From the cell containing the given text, extract its center point as [x, y] coordinate. 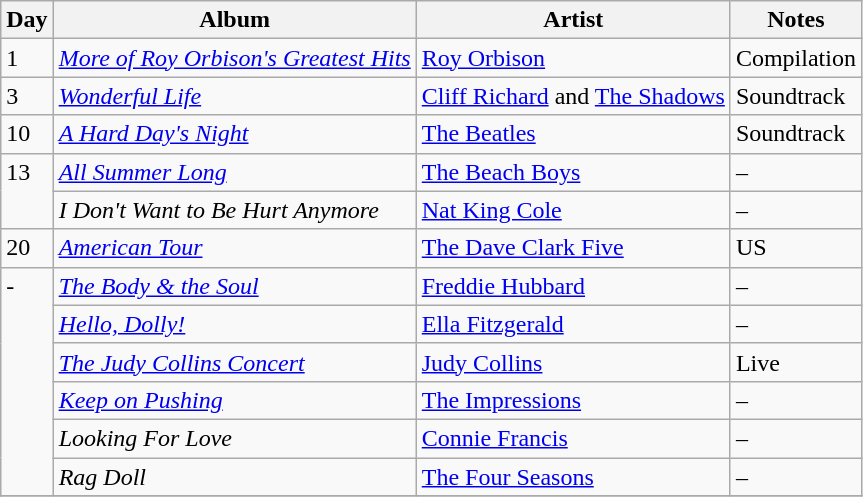
The Beatles [573, 134]
Hello, Dolly! [234, 324]
Album [234, 20]
Live [796, 362]
Nat King Cole [573, 210]
Ella Fitzgerald [573, 324]
13 [27, 191]
Artist [573, 20]
The Body & the Soul [234, 286]
Keep on Pushing [234, 400]
Freddie Hubbard [573, 286]
Compilation [796, 58]
The Dave Clark Five [573, 248]
I Don't Want to Be Hurt Anymore [234, 210]
10 [27, 134]
All Summer Long [234, 172]
Wonderful Life [234, 96]
20 [27, 248]
3 [27, 96]
Connie Francis [573, 438]
The Impressions [573, 400]
Notes [796, 20]
American Tour [234, 248]
Roy Orbison [573, 58]
The Judy Collins Concert [234, 362]
A Hard Day's Night [234, 134]
US [796, 248]
Judy Collins [573, 362]
Cliff Richard and The Shadows [573, 96]
The Four Seasons [573, 477]
Day [27, 20]
Looking For Love [234, 438]
- [27, 381]
The Beach Boys [573, 172]
1 [27, 58]
Rag Doll [234, 477]
More of Roy Orbison's Greatest Hits [234, 58]
